Pinpoint the cell where the given text exists, returning its (x, y) midpoint coordinate. 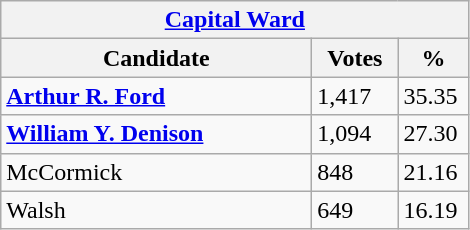
Capital Ward (235, 20)
Candidate (156, 58)
16.19 (434, 210)
William Y. Denison (156, 134)
649 (355, 210)
% (434, 58)
35.35 (434, 96)
Arthur R. Ford (156, 96)
1,417 (355, 96)
1,094 (355, 134)
Walsh (156, 210)
21.16 (434, 172)
Votes (355, 58)
848 (355, 172)
27.30 (434, 134)
McCormick (156, 172)
